Pinpoint the cell where the given text exists, returning its [X, Y] midpoint coordinate. 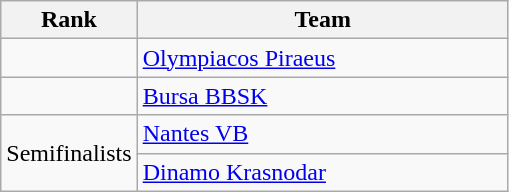
Nantes VB [322, 134]
Semifinalists [69, 153]
Dinamo Krasnodar [322, 172]
Rank [69, 20]
Team [322, 20]
Olympiacos Piraeus [322, 58]
Bursa BBSK [322, 96]
